For the text-containing cell, return its midpoint in (x, y) coordinate format. 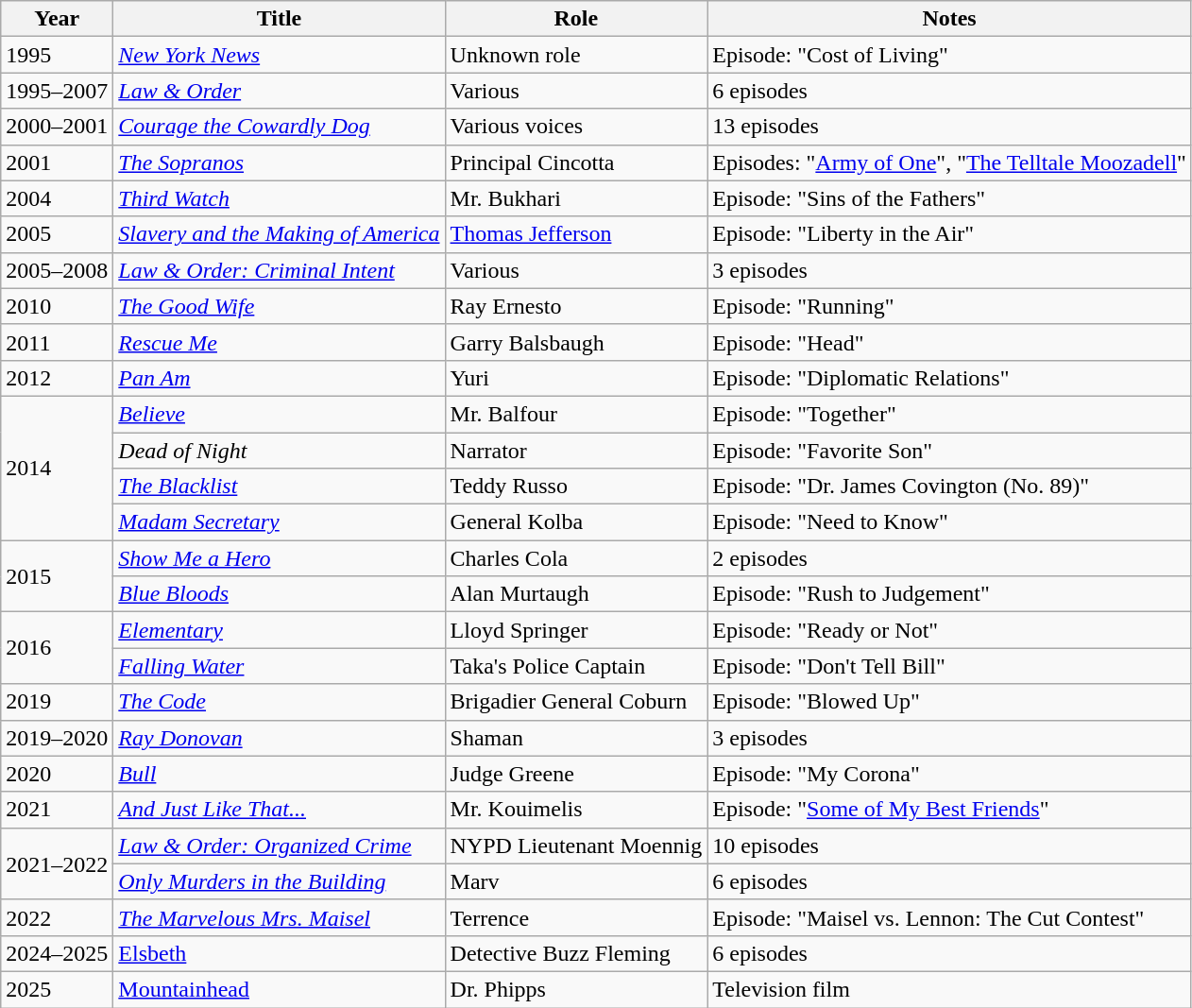
The Good Wife (280, 306)
2011 (57, 342)
Law & Order (280, 91)
Television film (950, 989)
Episode: "Sins of the Fathers" (950, 198)
2024–2025 (57, 953)
Third Watch (280, 198)
Judge Greene (576, 774)
Elsbeth (280, 953)
Alan Murtaugh (576, 594)
Episode: "Together" (950, 414)
Show Me a Hero (280, 558)
Episode: "Running" (950, 306)
Episode: "Cost of Living" (950, 55)
Principal Cincotta (576, 162)
Teddy Russo (576, 487)
2019 (57, 702)
2004 (57, 198)
General Kolba (576, 522)
2014 (57, 468)
Episode: "Don't Tell Bill" (950, 666)
Episode: "My Corona" (950, 774)
2005 (57, 234)
2010 (57, 306)
Episode: "Blowed Up" (950, 702)
Lloyd Springer (576, 630)
Detective Buzz Fleming (576, 953)
Episode: "Rush to Judgement" (950, 594)
Title (280, 19)
Episode: "Favorite Son" (950, 451)
The Blacklist (280, 487)
Mountainhead (280, 989)
Shaman (576, 738)
Believe (280, 414)
2001 (57, 162)
Mr. Kouimelis (576, 810)
Law & Order: Organized Crime (280, 846)
Yuri (576, 378)
Mr. Bukhari (576, 198)
And Just Like That... (280, 810)
10 episodes (950, 846)
Blue Bloods (280, 594)
Charles Cola (576, 558)
2021 (57, 810)
Courage the Cowardly Dog (280, 127)
2016 (57, 648)
Various voices (576, 127)
Dr. Phipps (576, 989)
Role (576, 19)
The Sopranos (280, 162)
Brigadier General Coburn (576, 702)
2015 (57, 576)
Episode: "Head" (950, 342)
Madam Secretary (280, 522)
NYPD Lieutenant Moennig (576, 846)
Episode: "Dr. James Covington (No. 89)" (950, 487)
2 episodes (950, 558)
Only Murders in the Building (280, 881)
Notes (950, 19)
Elementary (280, 630)
Law & Order: Criminal Intent (280, 270)
Episode: "Liberty in the Air" (950, 234)
Episodes: "Army of One", "The Telltale Moozadell" (950, 162)
Slavery and the Making of America (280, 234)
1995–2007 (57, 91)
Episode: "Ready or Not" (950, 630)
Episode: "Some of My Best Friends" (950, 810)
13 episodes (950, 127)
2025 (57, 989)
Terrence (576, 917)
Pan Am (280, 378)
Garry Balsbaugh (576, 342)
2019–2020 (57, 738)
Rescue Me (280, 342)
2012 (57, 378)
2022 (57, 917)
2020 (57, 774)
Episode: "Diplomatic Relations" (950, 378)
The Marvelous Mrs. Maisel (280, 917)
Ray Donovan (280, 738)
1995 (57, 55)
The Code (280, 702)
Bull (280, 774)
New York News (280, 55)
2000–2001 (57, 127)
Mr. Balfour (576, 414)
Falling Water (280, 666)
Dead of Night (280, 451)
2005–2008 (57, 270)
Ray Ernesto (576, 306)
Year (57, 19)
Episode: "Maisel vs. Lennon: The Cut Contest" (950, 917)
Unknown role (576, 55)
Episode: "Need to Know" (950, 522)
2021–2022 (57, 863)
Taka's Police Captain (576, 666)
Thomas Jefferson (576, 234)
Narrator (576, 451)
Marv (576, 881)
